Locate the cell with the specified text and output its (x, y) center coordinate. 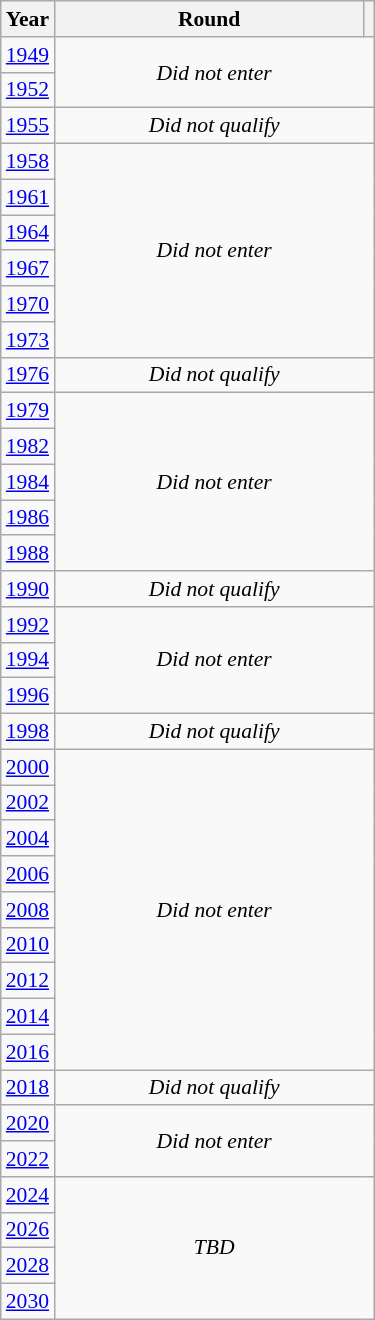
2012 (28, 981)
1967 (28, 269)
1996 (28, 696)
2010 (28, 945)
2006 (28, 874)
2018 (28, 1088)
Year (28, 19)
1964 (28, 233)
2022 (28, 1159)
2030 (28, 1302)
2008 (28, 910)
1952 (28, 90)
1998 (28, 732)
1958 (28, 162)
1955 (28, 126)
1976 (28, 375)
TBD (214, 1248)
1994 (28, 660)
1961 (28, 197)
2024 (28, 1195)
1986 (28, 518)
1988 (28, 554)
2000 (28, 767)
1984 (28, 482)
1979 (28, 411)
1973 (28, 340)
1970 (28, 304)
2016 (28, 1052)
1982 (28, 447)
2028 (28, 1266)
2026 (28, 1230)
2004 (28, 839)
2014 (28, 1017)
2020 (28, 1124)
2002 (28, 803)
Round (209, 19)
1990 (28, 589)
1992 (28, 625)
1949 (28, 55)
